Capture the cell that displays the provided text and extract its (x, y) central coordinate. 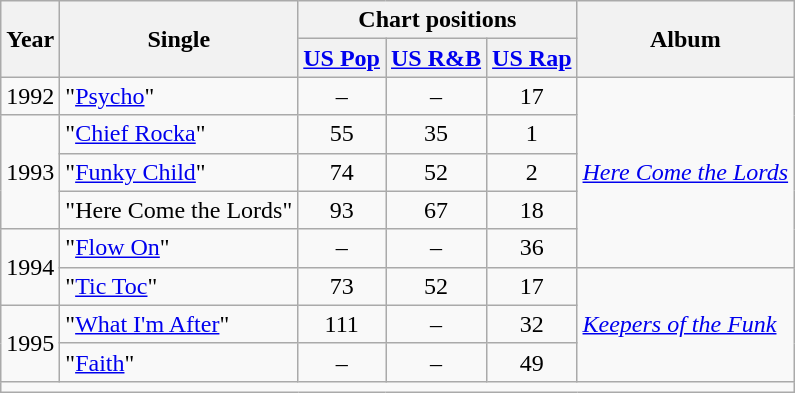
Keepers of the Funk (686, 324)
1993 (30, 172)
32 (532, 324)
"Chief Rocka" (179, 134)
35 (436, 134)
"What I'm After" (179, 324)
Year (30, 39)
93 (342, 210)
"Funky Child" (179, 172)
36 (532, 248)
"Psycho" (179, 96)
111 (342, 324)
Single (179, 39)
73 (342, 286)
1995 (30, 343)
Here Come the Lords (686, 172)
1992 (30, 96)
US R&B (436, 58)
49 (532, 362)
"Here Come the Lords" (179, 210)
"Tic Toc" (179, 286)
"Flow On" (179, 248)
67 (436, 210)
Chart positions (438, 20)
55 (342, 134)
2 (532, 172)
US Pop (342, 58)
Album (686, 39)
1 (532, 134)
US Rap (532, 58)
18 (532, 210)
1994 (30, 267)
74 (342, 172)
"Faith" (179, 362)
